Find where the given text appears and provide that cell's center as [x, y] coordinate. 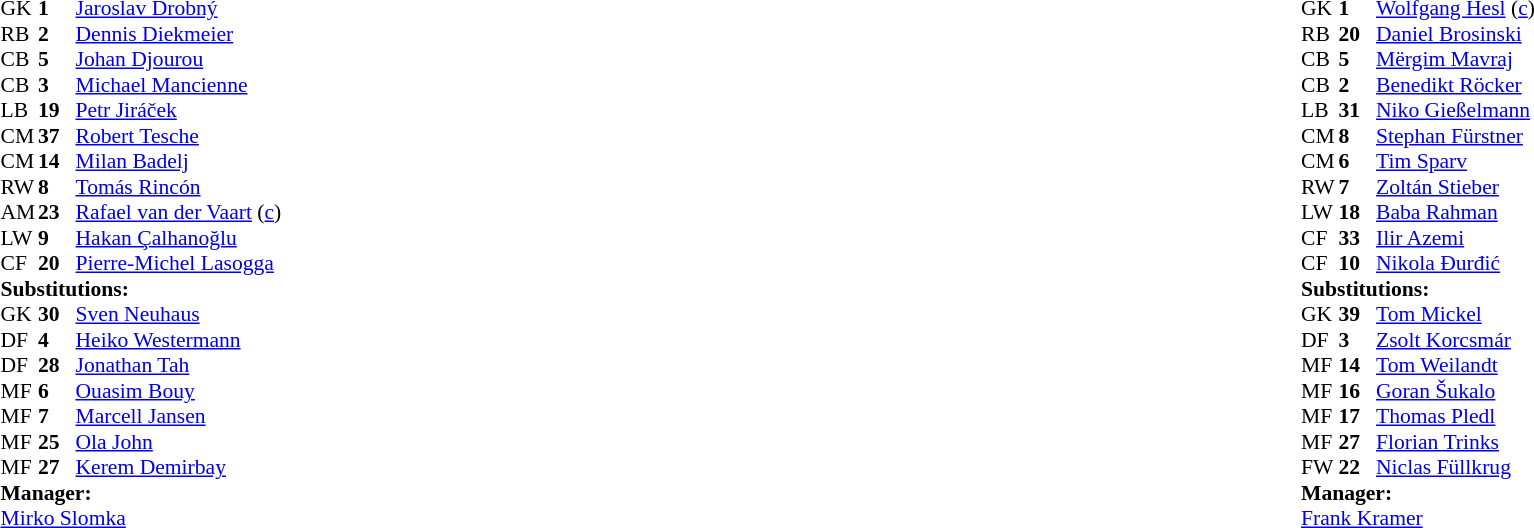
Ola John [179, 442]
Substitutions: [140, 289]
33 [1358, 238]
37 [57, 136]
Petr Jiráček [179, 111]
Kerem Demirbay [179, 467]
Robert Tesche [179, 136]
28 [57, 365]
Michael Mancienne [179, 85]
9 [57, 238]
AM [19, 213]
17 [1358, 417]
Manager: [140, 493]
Rafael van der Vaart (c) [179, 213]
Hakan Çalhanoğlu [179, 238]
39 [1358, 315]
18 [1358, 213]
19 [57, 111]
Pierre-Michel Lasogga [179, 263]
30 [57, 315]
Heiko Westermann [179, 340]
Milan Badelj [179, 161]
Tomás Rincón [179, 187]
Sven Neuhaus [179, 315]
Jonathan Tah [179, 365]
Ouasim Bouy [179, 391]
Johan Djourou [179, 59]
23 [57, 213]
FW [1320, 467]
Dennis Diekmeier [179, 34]
22 [1358, 467]
31 [1358, 111]
4 [57, 340]
16 [1358, 391]
25 [57, 442]
Marcell Jansen [179, 417]
10 [1358, 263]
